Scan for the cell matching the given text and deliver its [x, y] coordinate at center. 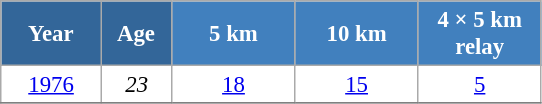
4 × 5 km relay [480, 34]
Year [52, 34]
18 [234, 85]
5 km [234, 34]
23 [136, 85]
15 [356, 85]
10 km [356, 34]
Age [136, 34]
1976 [52, 85]
5 [480, 85]
